Find where the given text appears and provide that cell's center as [X, Y] coordinate. 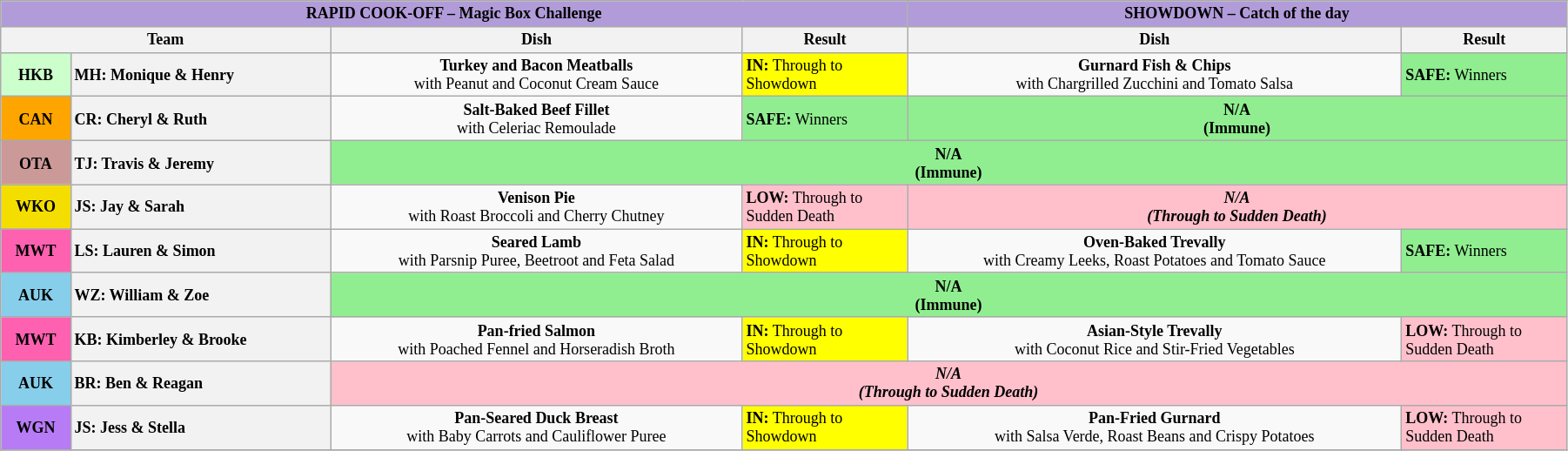
JS: Jay & Sarah [200, 207]
SHOWDOWN – Catch of the day [1237, 14]
Asian-Style Trevallywith Coconut Rice and Stir-Fried Vegetables [1155, 340]
WGN [36, 427]
Oven-Baked Trevallywith Creamy Leeks, Roast Potatoes and Tomato Sauce [1155, 251]
WKO [36, 207]
Seared Lambwith Parsnip Puree, Beetroot and Feta Salad [537, 251]
CAN [36, 118]
Pan-Fried Gurnardwith Salsa Verde, Roast Beans and Crispy Potatoes [1155, 427]
HKB [36, 75]
Turkey and Bacon Meatballswith Peanut and Coconut Cream Sauce [537, 75]
JS: Jess & Stella [200, 427]
Gurnard Fish & Chipswith Chargrilled Zucchini and Tomato Salsa [1155, 75]
BR: Ben & Reagan [200, 383]
WZ: William & Zoe [200, 294]
Pan-fried Salmon with Poached Fennel and Horseradish Broth [537, 340]
OTA [36, 162]
Pan-Seared Duck Breastwith Baby Carrots and Cauliflower Puree [537, 427]
CR: Cheryl & Ruth [200, 118]
MH: Monique & Henry [200, 75]
LS: Lauren & Simon [200, 251]
KB: Kimberley & Brooke [200, 340]
RAPID COOK-OFF – Magic Box Challenge [454, 14]
TJ: Travis & Jeremy [200, 162]
Salt-Baked Beef Fillet with Celeriac Remoulade [537, 118]
Venison Piewith Roast Broccoli and Cherry Chutney [537, 207]
Team [165, 39]
